Provide the [x, y] coordinate of the cell's center where the given text is located.  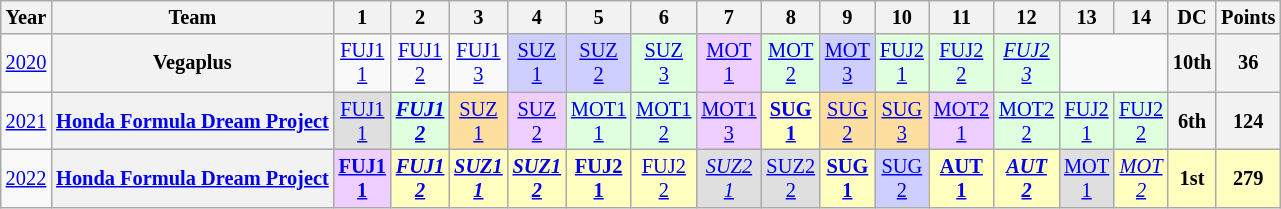
1 [362, 17]
MOT3 [848, 63]
10th [1192, 63]
2 [420, 17]
Year [26, 17]
5 [598, 17]
1st [1192, 178]
FUJ23 [1026, 63]
SUZ21 [728, 178]
2020 [26, 63]
Points [1248, 17]
12 [1026, 17]
MOT22 [1026, 121]
MOT13 [728, 121]
6 [664, 17]
MOT11 [598, 121]
2021 [26, 121]
9 [848, 17]
DC [1192, 17]
13 [1086, 17]
14 [1141, 17]
AUT2 [1026, 178]
11 [962, 17]
Team [192, 17]
10 [902, 17]
7 [728, 17]
SUZ11 [478, 178]
AUT1 [962, 178]
4 [537, 17]
FUJ13 [478, 63]
279 [1248, 178]
2022 [26, 178]
SUG3 [902, 121]
124 [1248, 121]
6th [1192, 121]
8 [791, 17]
SUZ22 [791, 178]
MOT12 [664, 121]
36 [1248, 63]
SUZ12 [537, 178]
SUZ3 [664, 63]
3 [478, 17]
MOT21 [962, 121]
Vegaplus [192, 63]
